Identify which cell holds the provided text, then report its (X, Y) central coordinate. 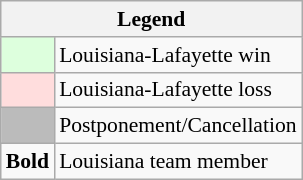
Louisiana-Lafayette loss (178, 90)
Louisiana-Lafayette win (178, 55)
Bold (28, 162)
Louisiana team member (178, 162)
Legend (152, 19)
Postponement/Cancellation (178, 126)
